Capture the cell that displays the provided text and extract its (X, Y) central coordinate. 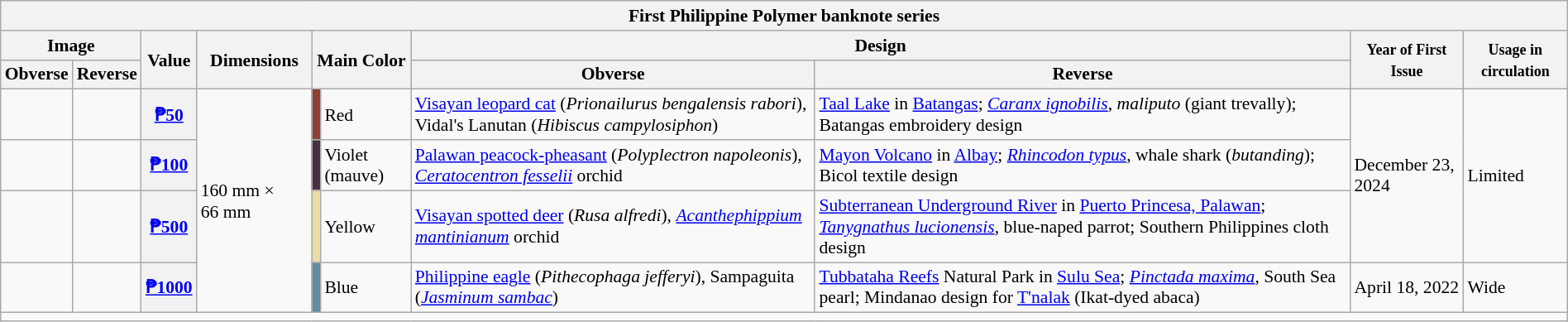
Visayan spotted deer (Rusa alfredi), Acanthephippium mantinianum orchid (614, 227)
Blue (366, 286)
December 23, 2024 (1406, 175)
April 18, 2022 (1406, 286)
Main Color (361, 60)
Red (366, 114)
Violet (mauve) (366, 166)
Yellow (366, 227)
Design (881, 45)
First Philippine Polymer banknote series (784, 16)
₱500 (169, 227)
Tubbataha Reefs Natural Park in Sulu Sea; Pinctada maxima, South Sea pearl; Mindanao design for T'nalak (Ikat-dyed abaca) (1082, 286)
Visayan leopard cat (Prionailurus bengalensis rabori), Vidal's Lanutan (Hibiscus campylosiphon) (614, 114)
Image (71, 45)
Usage in circulation (1515, 60)
Mayon Volcano in Albay; Rhincodon typus, whale shark (butanding); Bicol textile design (1082, 166)
Taal Lake in Batangas; Caranx ignobilis, maliputo (giant trevally); Batangas embroidery design (1082, 114)
₱1000 (169, 286)
160 mm × 66 mm (255, 201)
₱100 (169, 166)
Philippine eagle (Pithecophaga jefferyi), Sampaguita (Jasminum sambac) (614, 286)
Year of First Issue (1406, 60)
Value (169, 60)
₱50 (169, 114)
Wide (1515, 286)
Subterranean Underground River in Puerto Princesa, Palawan; Tanygnathus lucionensis, blue-naped parrot; Southern Philippines cloth design (1082, 227)
Dimensions (255, 60)
Limited (1515, 175)
Palawan peacock-pheasant (Polyplectron napoleonis), Ceratocentron fesselii orchid (614, 166)
